Locate the cell with the specified text and output its [X, Y] center coordinate. 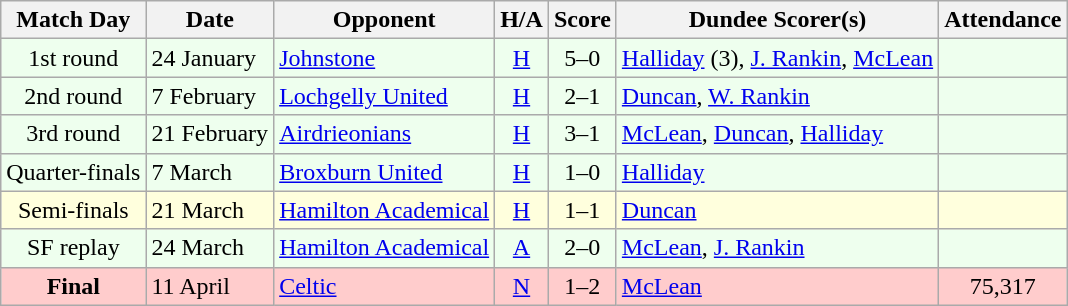
Quarter-finals [74, 172]
21 March [210, 210]
2–1 [582, 96]
Halliday [777, 172]
Match Day [74, 20]
H/A [522, 20]
Opponent [384, 20]
Broxburn United [384, 172]
2nd round [74, 96]
Halliday (3), J. Rankin, McLean [777, 58]
Johnstone [384, 58]
Lochgelly United [384, 96]
21 February [210, 134]
24 March [210, 248]
Attendance [1003, 20]
Dundee Scorer(s) [777, 20]
Date [210, 20]
Duncan, W. Rankin [777, 96]
2–0 [582, 248]
7 February [210, 96]
Duncan [777, 210]
A [522, 248]
SF replay [74, 248]
Score [582, 20]
5–0 [582, 58]
Celtic [384, 286]
1–2 [582, 286]
11 April [210, 286]
Final [74, 286]
Airdrieonians [384, 134]
24 January [210, 58]
Semi-finals [74, 210]
7 March [210, 172]
1st round [74, 58]
1–1 [582, 210]
3–1 [582, 134]
McLean [777, 286]
N [522, 286]
1–0 [582, 172]
McLean, J. Rankin [777, 248]
McLean, Duncan, Halliday [777, 134]
75,317 [1003, 286]
3rd round [74, 134]
